Detect which cell encompasses the target text, then output its [X, Y] center coordinate. 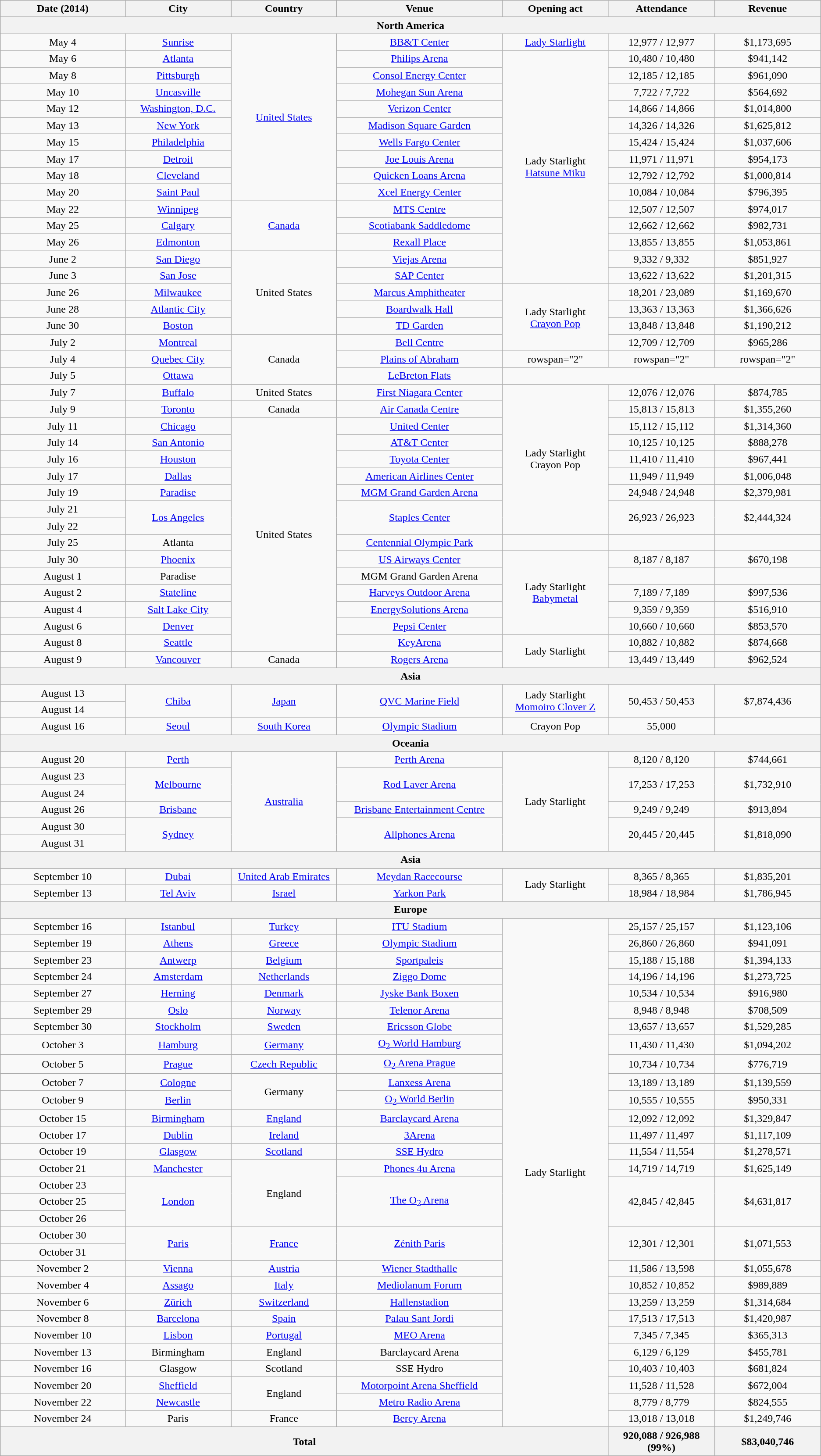
$1,249,746 [767, 1419]
Antwerp [178, 960]
Denmark [284, 993]
8,948 / 8,948 [661, 1010]
11,554 / 11,554 [661, 1152]
August 23 [63, 776]
42,845 / 42,845 [661, 1202]
Washington, D.C. [178, 109]
$1,123,106 [767, 926]
$1,053,861 [767, 242]
26,860 / 26,860 [661, 943]
Lanxess Arena [419, 1082]
ITU Stadium [419, 926]
$83,040,746 [767, 1442]
Sweden [284, 1027]
September 13 [63, 893]
920,088 / 926,988 (99%) [661, 1442]
LeBreton Flats [419, 376]
Saint Paul [178, 192]
May 20 [63, 192]
Turkey [284, 926]
Calgary [178, 226]
June 3 [63, 276]
$1,314,684 [767, 1302]
Centennial Olympic Park [419, 543]
11,971 / 11,971 [661, 159]
Brisbane Entertainment Centre [419, 810]
Madison Square Garden [419, 125]
San Antonio [178, 442]
Rogers Arena [419, 659]
Edmonton [178, 242]
$365,313 [767, 1335]
EnergySolutions Arena [419, 609]
13,259 / 13,259 [661, 1302]
North America [410, 25]
Oslo [178, 1010]
MEO Arena [419, 1335]
Barcelona [178, 1318]
Perth [178, 760]
November 22 [63, 1402]
13,855 / 13,855 [661, 242]
Rexall Place [419, 242]
MTS Centre [419, 209]
7,722 / 7,722 [661, 92]
$874,785 [767, 392]
Pepsi Center [419, 626]
12,977 / 12,977 [661, 42]
Wells Fargo Center [419, 142]
Wiener Stadthalle [419, 1268]
Vienna [178, 1268]
$1,139,559 [767, 1082]
9,332 / 9,332 [661, 259]
8,120 / 8,120 [661, 760]
13,189 / 13,189 [661, 1082]
15,813 / 15,813 [661, 409]
September 19 [63, 943]
City [178, 9]
$1,625,149 [767, 1168]
$853,570 [767, 626]
$672,004 [767, 1385]
$1,329,847 [767, 1118]
Joe Louis Arena [419, 159]
Sydney [178, 835]
12,709 / 12,709 [661, 342]
August 9 [63, 659]
Philadelphia [178, 142]
Dublin [178, 1135]
10,734 / 10,734 [661, 1064]
10,852 / 10,852 [661, 1285]
O2 World Hamburg [419, 1045]
May 17 [63, 159]
AT&T Center [419, 442]
July 30 [63, 559]
$744,661 [767, 760]
$1,420,987 [767, 1318]
Crayon Pop [555, 726]
May 15 [63, 142]
September 27 [63, 993]
September 30 [63, 1027]
July 2 [63, 342]
$670,198 [767, 559]
O2 World Berlin [419, 1100]
Seattle [178, 643]
10,660 / 10,660 [661, 626]
$1,169,670 [767, 292]
July 14 [63, 442]
18,201 / 23,089 [661, 292]
Palau Sant Jordi [419, 1318]
October 30 [63, 1235]
US Airways Center [419, 559]
50,453 / 50,453 [661, 701]
14,866 / 14,866 [661, 109]
$1,314,360 [767, 426]
Bercy Arena [419, 1419]
August 2 [63, 593]
13,848 / 13,848 [661, 326]
9,249 / 9,249 [661, 810]
Herning [178, 993]
November 8 [63, 1318]
August 31 [63, 843]
12,301 / 12,301 [661, 1243]
Berlin [178, 1100]
$913,894 [767, 810]
10,480 / 10,480 [661, 59]
Denver [178, 626]
June 28 [63, 309]
$965,286 [767, 342]
October 15 [63, 1118]
Japan [284, 701]
Revenue [767, 9]
Viejas Arena [419, 259]
Venue [419, 9]
Montreal [178, 342]
Buffalo [178, 392]
October 21 [63, 1168]
Lisbon [178, 1335]
September 29 [63, 1010]
August 24 [63, 793]
Ottawa [178, 376]
$1,006,048 [767, 476]
11,528 / 11,528 [661, 1385]
$1,278,571 [767, 1152]
Greece [284, 943]
10,882 / 10,882 [661, 643]
July 21 [63, 509]
Melbourne [178, 785]
Portugal [284, 1335]
$967,441 [767, 459]
Total [304, 1442]
Belgium [284, 960]
11,586 / 13,598 [661, 1268]
$681,824 [767, 1369]
Country [284, 9]
Rod Laver Arena [419, 785]
Bell Centre [419, 342]
Chiba [178, 701]
May 18 [63, 175]
American Airlines Center [419, 476]
Pittsburgh [178, 75]
10,403 / 10,403 [661, 1369]
17,513 / 17,513 [661, 1318]
August 30 [63, 826]
Vancouver [178, 659]
June 30 [63, 326]
Zénith Paris [419, 1243]
South Korea [284, 726]
Istanbul [178, 926]
Prague [178, 1064]
11,410 / 11,410 [661, 459]
6,129 / 6,129 [661, 1352]
$1,173,695 [767, 42]
$1,000,814 [767, 175]
Hamburg [178, 1045]
Quebec City [178, 359]
20,445 / 20,445 [661, 835]
United Arab Emirates [284, 876]
$1,117,109 [767, 1135]
14,196 / 14,196 [661, 976]
November 6 [63, 1302]
August 1 [63, 576]
Uncasville [178, 92]
San Jose [178, 276]
Los Angeles [178, 518]
Jyske Bank Boxen [419, 993]
August 20 [63, 760]
$2,379,981 [767, 493]
QVC Marine Field [419, 701]
October 3 [63, 1045]
Mohegan Sun Arena [419, 92]
$982,731 [767, 226]
Philips Arena [419, 59]
Lady StarlightMomoiro Clover Z [555, 701]
Sportpaleis [419, 960]
August 4 [63, 609]
Telenor Arena [419, 1010]
Tel Aviv [178, 893]
Metro Radio Arena [419, 1402]
$2,444,324 [767, 518]
Ziggo Dome [419, 976]
United Center [419, 426]
$916,980 [767, 993]
$1,818,090 [767, 835]
$961,090 [767, 75]
10,125 / 10,125 [661, 442]
Cologne [178, 1082]
$1,786,945 [767, 893]
$1,055,678 [767, 1268]
13,018 / 13,018 [661, 1419]
13,657 / 13,657 [661, 1027]
Israel [284, 893]
Allphones Arena [419, 835]
November 2 [63, 1268]
Czech Republic [284, 1064]
$1,014,800 [767, 109]
November 16 [63, 1369]
Motorpoint Arena Sheffield [419, 1385]
$989,889 [767, 1285]
Attendance [661, 9]
$851,927 [767, 259]
June 2 [63, 259]
Opening act [555, 9]
13,363 / 13,363 [661, 309]
New York [178, 125]
Marcus Amphitheater [419, 292]
$962,524 [767, 659]
Brisbane [178, 810]
October 9 [63, 1100]
55,000 [661, 726]
$888,278 [767, 442]
May 8 [63, 75]
Switzerland [284, 1302]
12,076 / 12,076 [661, 392]
May 13 [63, 125]
26,923 / 26,923 [661, 518]
Stockholm [178, 1027]
Austria [284, 1268]
November 4 [63, 1285]
$1,037,606 [767, 142]
August 26 [63, 810]
October 25 [63, 1202]
May 12 [63, 109]
11,497 / 11,497 [661, 1135]
May 10 [63, 92]
Athens [178, 943]
$564,692 [767, 92]
Stateline [178, 593]
$941,142 [767, 59]
Phones 4u Arena [419, 1168]
10,555 / 10,555 [661, 1100]
Sunrise [178, 42]
Date (2014) [63, 9]
Sheffield [178, 1385]
Quicken Loans Arena [419, 175]
August 16 [63, 726]
12,092 / 12,092 [661, 1118]
Italy [284, 1285]
13,622 / 13,622 [661, 276]
Assago [178, 1285]
$1,366,626 [767, 309]
Winnipeg [178, 209]
July 25 [63, 543]
Toyota Center [419, 459]
$1,071,553 [767, 1243]
Boardwalk Hall [419, 309]
June 26 [63, 292]
3Arena [419, 1135]
The O2 Arena [419, 1202]
O2 Arena Prague [419, 1064]
Ireland [284, 1135]
$4,631,817 [767, 1202]
Amsterdam [178, 976]
August 13 [63, 693]
25,157 / 25,157 [661, 926]
Staples Center [419, 518]
May 4 [63, 42]
8,187 / 8,187 [661, 559]
Atlantic City [178, 309]
August 6 [63, 626]
Manchester [178, 1168]
$1,732,910 [767, 785]
10,534 / 10,534 [661, 993]
$1,273,725 [767, 976]
Netherlands [284, 976]
$950,331 [767, 1100]
Scotiabank Saddledome [419, 226]
October 7 [63, 1082]
14,719 / 14,719 [661, 1168]
May 25 [63, 226]
Hallenstadion [419, 1302]
July 5 [63, 376]
July 4 [63, 359]
$824,555 [767, 1402]
8,365 / 8,365 [661, 876]
Australia [284, 801]
May 26 [63, 242]
Verizon Center [419, 109]
Xcel Energy Center [419, 192]
$1,394,133 [767, 960]
Newcastle [178, 1402]
Dallas [178, 476]
First Niagara Center [419, 392]
Ericsson Globe [419, 1027]
$796,395 [767, 192]
12,792 / 12,792 [661, 175]
September 16 [63, 926]
TD Garden [419, 326]
July 9 [63, 409]
July 7 [63, 392]
September 23 [63, 960]
24,948 / 24,948 [661, 493]
Lady StarlightBabymetal [555, 593]
October 19 [63, 1152]
7,189 / 7,189 [661, 593]
$1,355,260 [767, 409]
$954,173 [767, 159]
London [178, 1202]
October 17 [63, 1135]
Zürich [178, 1302]
$708,509 [767, 1010]
July 19 [63, 493]
Consol Energy Center [419, 75]
17,253 / 17,253 [661, 785]
Lady StarlightHatsune Miku [555, 167]
11,949 / 11,949 [661, 476]
Dubai [178, 876]
July 17 [63, 476]
15,188 / 15,188 [661, 960]
Mediolanum Forum [419, 1285]
$516,910 [767, 609]
$1,190,212 [767, 326]
Detroit [178, 159]
15,112 / 15,112 [661, 426]
San Diego [178, 259]
September 24 [63, 976]
Cleveland [178, 175]
12,662 / 12,662 [661, 226]
$974,017 [767, 209]
July 11 [63, 426]
$1,094,202 [767, 1045]
October 5 [63, 1064]
Phoenix [178, 559]
Boston [178, 326]
May 22 [63, 209]
July 22 [63, 526]
12,185 / 12,185 [661, 75]
$1,201,315 [767, 276]
Yarkon Park [419, 893]
18,984 / 18,984 [661, 893]
Chicago [178, 426]
September 10 [63, 876]
October 23 [63, 1185]
Salt Lake City [178, 609]
10,084 / 10,084 [661, 192]
Toronto [178, 409]
May 6 [63, 59]
August 8 [63, 643]
Seoul [178, 726]
November 20 [63, 1385]
Plains of Abraham [419, 359]
August 14 [63, 709]
$874,668 [767, 643]
11,430 / 11,430 [661, 1045]
$941,091 [767, 943]
BB&T Center [419, 42]
KeyArena [419, 643]
Oceania [410, 743]
October 26 [63, 1218]
7,345 / 7,345 [661, 1335]
8,779 / 8,779 [661, 1402]
Milwaukee [178, 292]
October 31 [63, 1252]
15,424 / 15,424 [661, 142]
$1,835,201 [767, 876]
Houston [178, 459]
$1,625,812 [767, 125]
Europe [410, 910]
$1,529,285 [767, 1027]
14,326 / 14,326 [661, 125]
$997,536 [767, 593]
Air Canada Centre [419, 409]
9,359 / 9,359 [661, 609]
$455,781 [767, 1352]
$7,874,436 [767, 701]
12,507 / 12,507 [661, 209]
Harveys Outdoor Arena [419, 593]
13,449 / 13,449 [661, 659]
Meydan Racecourse [419, 876]
November 10 [63, 1335]
November 24 [63, 1419]
November 13 [63, 1352]
Spain [284, 1318]
SAP Center [419, 276]
Perth Arena [419, 760]
$776,719 [767, 1064]
Norway [284, 1010]
July 16 [63, 459]
